Identify which cell holds the provided text, then report its [x, y] central coordinate. 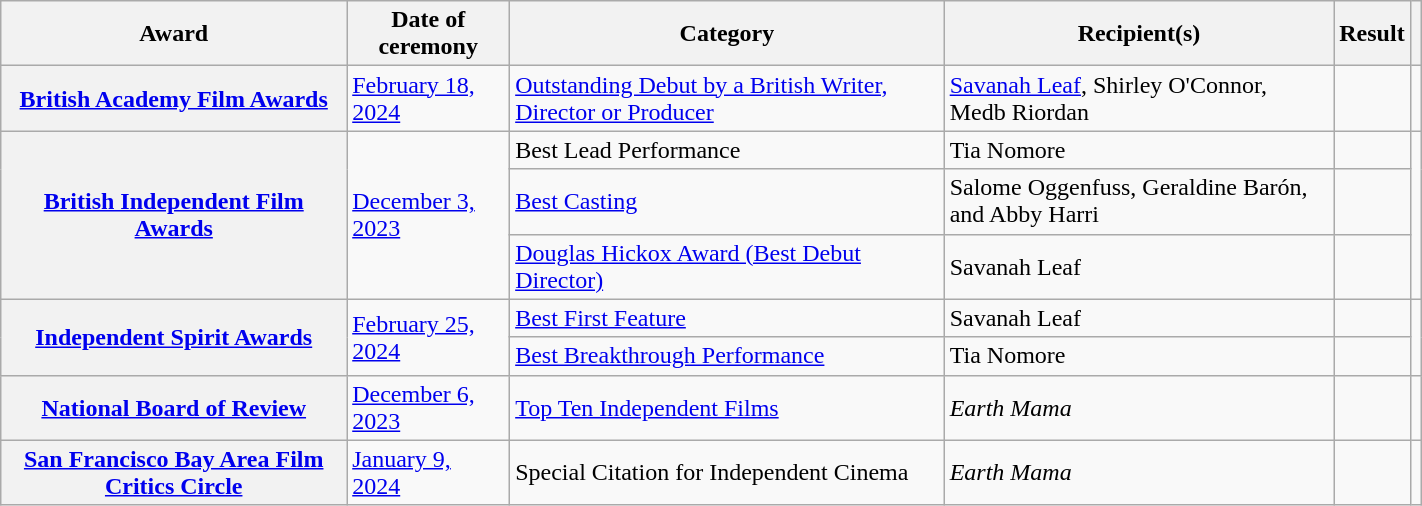
Special Citation for Independent Cinema [728, 472]
Salome Oggenfuss, Geraldine Barón, and Abby Harri [1139, 202]
Savanah Leaf, Shirley O'Connor, Medb Riordan [1139, 98]
Result [1372, 34]
San Francisco Bay Area Film Critics Circle [174, 472]
Best Casting [728, 202]
Outstanding Debut by a British Writer, Director or Producer [728, 98]
Date of ceremony [428, 34]
Recipient(s) [1139, 34]
January 9, 2024 [428, 472]
British Academy Film Awards [174, 98]
February 25, 2024 [428, 337]
Best Lead Performance [728, 150]
Douglas Hickox Award (Best Debut Director) [728, 266]
February 18, 2024 [428, 98]
Independent Spirit Awards [174, 337]
December 6, 2023 [428, 408]
December 3, 2023 [428, 215]
British Independent Film Awards [174, 215]
National Board of Review [174, 408]
Category [728, 34]
Award [174, 34]
Best First Feature [728, 318]
Top Ten Independent Films [728, 408]
Best Breakthrough Performance [728, 356]
